Find where the given text appears and provide that cell's center as (X, Y) coordinate. 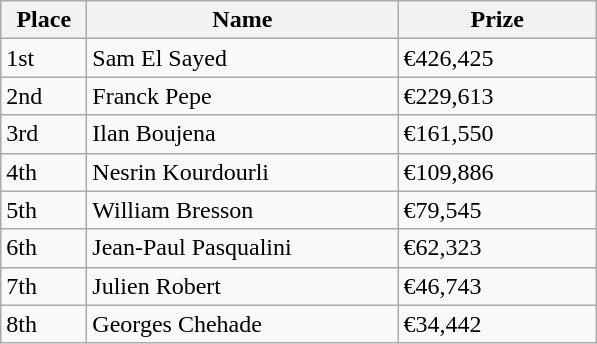
6th (44, 248)
Nesrin Kourdourli (242, 172)
€62,323 (498, 248)
€426,425 (498, 58)
Name (242, 20)
3rd (44, 134)
1st (44, 58)
7th (44, 286)
€229,613 (498, 96)
Prize (498, 20)
William Bresson (242, 210)
5th (44, 210)
2nd (44, 96)
4th (44, 172)
€79,545 (498, 210)
Georges Chehade (242, 324)
Ilan Boujena (242, 134)
€34,442 (498, 324)
€109,886 (498, 172)
8th (44, 324)
Sam El Sayed (242, 58)
Place (44, 20)
€161,550 (498, 134)
Franck Pepe (242, 96)
Julien Robert (242, 286)
Jean-Paul Pasqualini (242, 248)
€46,743 (498, 286)
